Extract the [x, y] coordinate from the center of the cell holding the provided text.  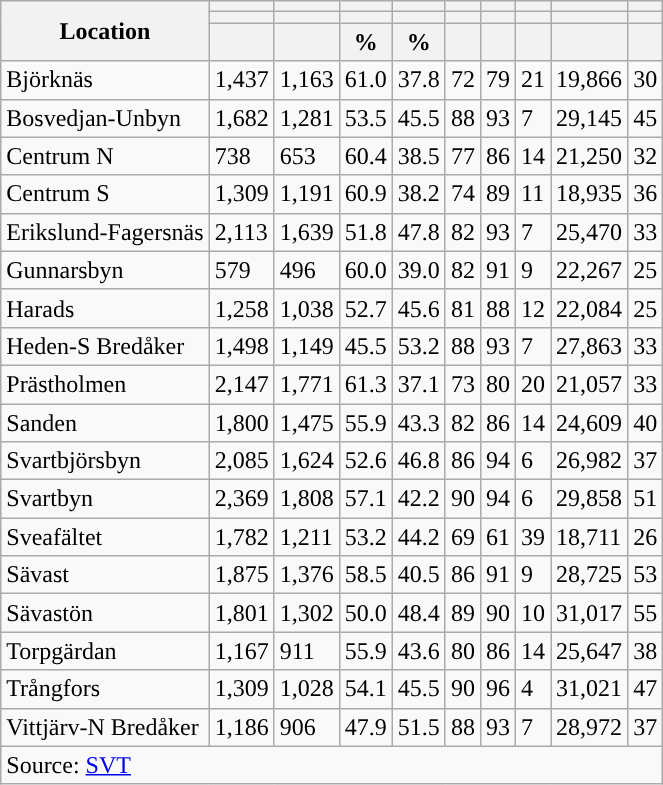
1,771 [306, 384]
2,147 [242, 384]
40 [646, 423]
Heden-S Bredåker [105, 346]
4 [532, 689]
Harads [105, 308]
2,369 [242, 499]
1,639 [306, 232]
1,782 [242, 537]
60.4 [366, 156]
51 [646, 499]
Svartbyn [105, 499]
48.4 [418, 613]
1,376 [306, 575]
1,258 [242, 308]
28,972 [590, 727]
61.0 [366, 80]
79 [498, 80]
43.3 [418, 423]
Sävast [105, 575]
29,145 [590, 118]
1,167 [242, 651]
1,437 [242, 80]
Sveafältet [105, 537]
1,038 [306, 308]
12 [532, 308]
Gunnarsbyn [105, 270]
20 [532, 384]
Centrum N [105, 156]
52.6 [366, 461]
Bosvedjan-Unbyn [105, 118]
25,647 [590, 651]
38 [646, 651]
53.5 [366, 118]
32 [646, 156]
45.6 [418, 308]
Source: SVT [332, 765]
1,624 [306, 461]
1,163 [306, 80]
1,475 [306, 423]
Sävastön [105, 613]
1,875 [242, 575]
Prästholmen [105, 384]
73 [462, 384]
54.1 [366, 689]
911 [306, 651]
30 [646, 80]
10 [532, 613]
1,682 [242, 118]
43.6 [418, 651]
96 [498, 689]
1,302 [306, 613]
27,863 [590, 346]
Vittjärv-N Bredåker [105, 727]
58.5 [366, 575]
1,211 [306, 537]
46.8 [418, 461]
2,113 [242, 232]
Erikslund-Fagersnäs [105, 232]
Svartbjörsbyn [105, 461]
36 [646, 194]
Centrum S [105, 194]
26 [646, 537]
39 [532, 537]
21 [532, 80]
47.9 [366, 727]
1,281 [306, 118]
60.0 [366, 270]
61 [498, 537]
77 [462, 156]
74 [462, 194]
81 [462, 308]
50.0 [366, 613]
906 [306, 727]
25,470 [590, 232]
21,250 [590, 156]
1,028 [306, 689]
26,982 [590, 461]
1,808 [306, 499]
1,801 [242, 613]
579 [242, 270]
1,186 [242, 727]
2,085 [242, 461]
51.5 [418, 727]
53 [646, 575]
52.7 [366, 308]
Torpgärdan [105, 651]
38.5 [418, 156]
19,866 [590, 80]
60.9 [366, 194]
38.2 [418, 194]
1,149 [306, 346]
11 [532, 194]
653 [306, 156]
18,711 [590, 537]
61.3 [366, 384]
21,057 [590, 384]
72 [462, 80]
31,021 [590, 689]
51.8 [366, 232]
28,725 [590, 575]
18,935 [590, 194]
24,609 [590, 423]
55 [646, 613]
Location [105, 31]
31,017 [590, 613]
44.2 [418, 537]
738 [242, 156]
29,858 [590, 499]
39.0 [418, 270]
47 [646, 689]
22,267 [590, 270]
45 [646, 118]
37.8 [418, 80]
57.1 [366, 499]
37.1 [418, 384]
496 [306, 270]
42.2 [418, 499]
22,084 [590, 308]
Trångfors [105, 689]
40.5 [418, 575]
1,191 [306, 194]
1,498 [242, 346]
69 [462, 537]
1,800 [242, 423]
Sanden [105, 423]
47.8 [418, 232]
Björknäs [105, 80]
